Scan for the cell matching the given text and deliver its (X, Y) coordinate at center. 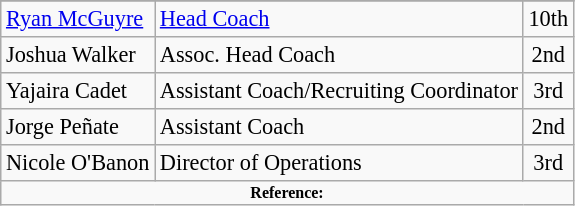
Assistant Coach (340, 126)
Assistant Coach/Recruiting Coordinator (340, 90)
Joshua Walker (78, 55)
10th (548, 19)
Nicole O'Banon (78, 162)
Jorge Peñate (78, 126)
Ryan McGuyre (78, 19)
Director of Operations (340, 162)
Head Coach (340, 19)
Assoc. Head Coach (340, 55)
Reference: (288, 192)
Yajaira Cadet (78, 90)
